Find where the given text appears and provide that cell's center as (X, Y) coordinate. 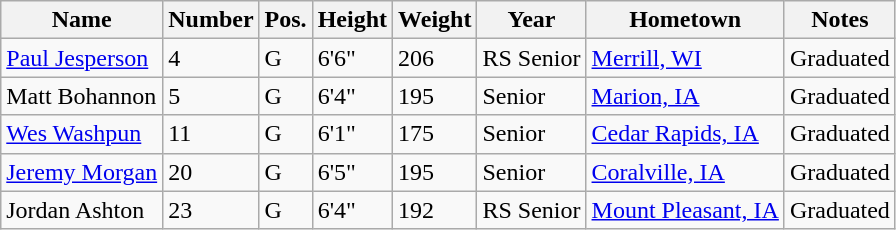
Notes (840, 20)
20 (211, 172)
Merrill, WI (685, 58)
11 (211, 134)
192 (435, 210)
Jeremy Morgan (82, 172)
Jordan Ashton (82, 210)
Number (211, 20)
Year (532, 20)
Height (352, 20)
Cedar Rapids, IA (685, 134)
6'6" (352, 58)
Mount Pleasant, IA (685, 210)
6'5" (352, 172)
6'1" (352, 134)
23 (211, 210)
Name (82, 20)
Weight (435, 20)
Hometown (685, 20)
Matt Bohannon (82, 96)
Coralville, IA (685, 172)
Pos. (286, 20)
5 (211, 96)
Paul Jesperson (82, 58)
206 (435, 58)
Marion, IA (685, 96)
175 (435, 134)
Wes Washpun (82, 134)
4 (211, 58)
